Search for the cell housing the specified text and yield its (X, Y) center coordinate. 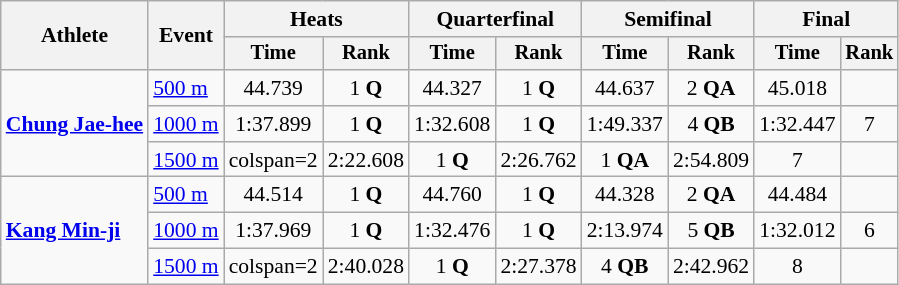
44.760 (452, 195)
Heats (316, 19)
2:13.974 (625, 231)
Kang Min-ji (74, 230)
1:32.476 (452, 231)
Event (186, 36)
2:22.608 (366, 160)
1:32.447 (797, 124)
1:32.608 (452, 124)
44.514 (274, 195)
6 (870, 231)
1:37.969 (274, 231)
8 (797, 267)
2:54.809 (711, 160)
2:42.962 (711, 267)
44.637 (625, 88)
45.018 (797, 88)
5 QB (711, 231)
1:49.337 (625, 124)
44.739 (274, 88)
44.328 (625, 195)
1:32.012 (797, 231)
Quarterfinal (496, 19)
Semifinal (668, 19)
44.327 (452, 88)
Final (826, 19)
1:37.899 (274, 124)
Chung Jae-hee (74, 124)
Athlete (74, 36)
2:27.378 (538, 267)
1 QA (625, 160)
44.484 (797, 195)
2:40.028 (366, 267)
2:26.762 (538, 160)
